Determine the [x, y] coordinate at the center of the cell enclosing the given text.  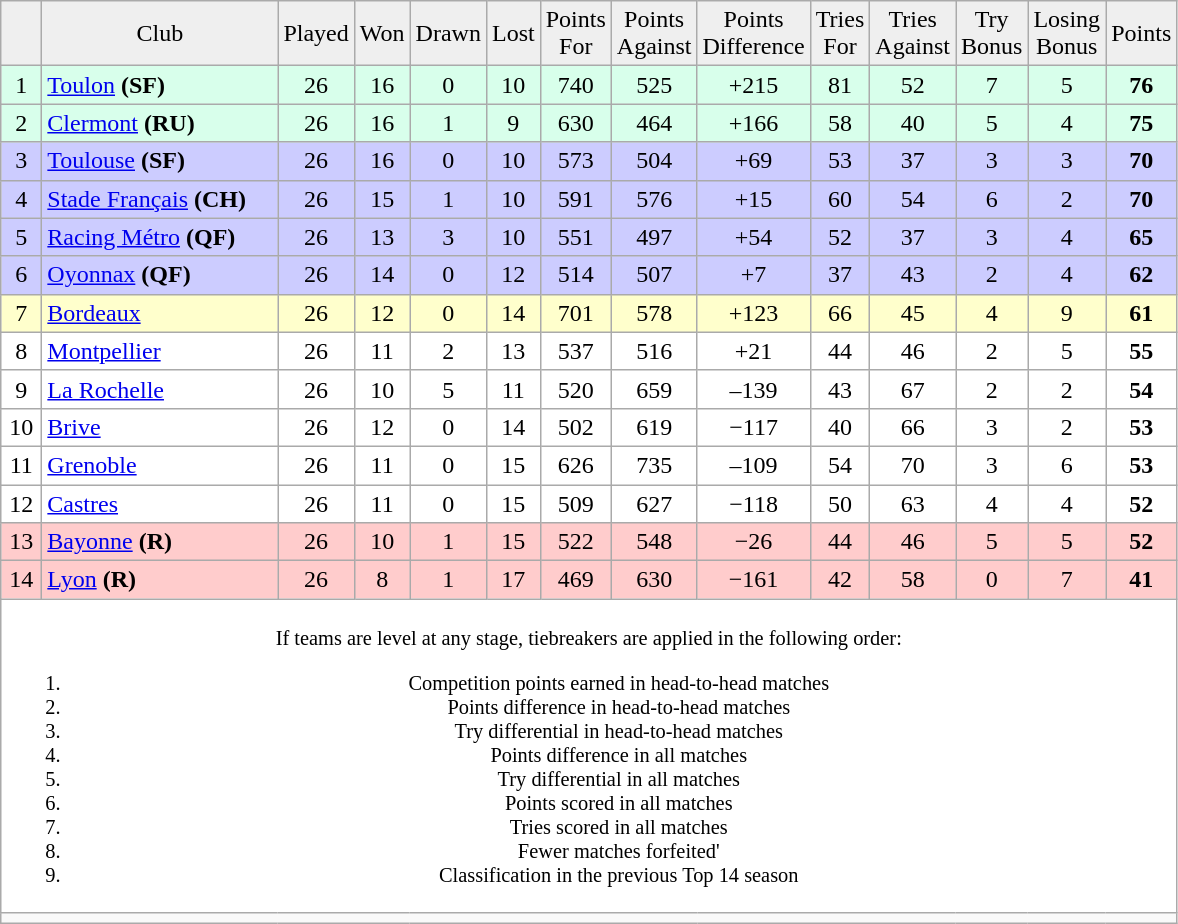
551 [576, 237]
509 [576, 503]
591 [576, 199]
497 [654, 237]
62 [1142, 275]
Points Against [654, 34]
45 [913, 313]
+123 [754, 313]
Tries For [840, 34]
Grenoble [160, 465]
50 [840, 503]
+215 [754, 85]
–109 [754, 465]
+54 [754, 237]
La Rochelle [160, 389]
−161 [754, 580]
Stade Français (CH) [160, 199]
17 [513, 580]
–139 [754, 389]
42 [840, 580]
504 [654, 161]
Played [316, 34]
75 [1142, 123]
+69 [754, 161]
+7 [754, 275]
464 [654, 123]
537 [576, 351]
Montpellier [160, 351]
Clermont (RU) [160, 123]
469 [576, 580]
Tries Against [913, 34]
67 [913, 389]
548 [654, 542]
−26 [754, 542]
Oyonnax (QF) [160, 275]
573 [576, 161]
+15 [754, 199]
41 [1142, 580]
Bordeaux [160, 313]
578 [654, 313]
Brive [160, 427]
Points [1142, 34]
701 [576, 313]
+21 [754, 351]
−118 [754, 503]
522 [576, 542]
502 [576, 427]
63 [913, 503]
619 [654, 427]
576 [654, 199]
65 [1142, 237]
Lost [513, 34]
Try Bonus [992, 34]
514 [576, 275]
Bayonne (R) [160, 542]
60 [840, 199]
55 [1142, 351]
Won [382, 34]
81 [840, 85]
525 [654, 85]
520 [576, 389]
627 [654, 503]
Toulon (SF) [160, 85]
−117 [754, 427]
735 [654, 465]
659 [654, 389]
Points Difference [754, 34]
740 [576, 85]
516 [654, 351]
Club [160, 34]
Points For [576, 34]
61 [1142, 313]
Castres [160, 503]
626 [576, 465]
Losing Bonus [1067, 34]
507 [654, 275]
Lyon (R) [160, 580]
76 [1142, 85]
Drawn [448, 34]
Racing Métro (QF) [160, 237]
+166 [754, 123]
Toulouse (SF) [160, 161]
